Find where the given text appears and provide that cell's center as (X, Y) coordinate. 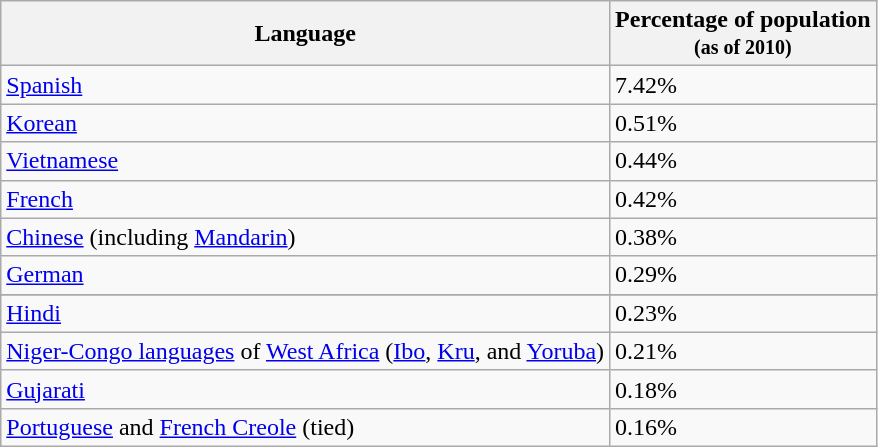
0.44% (744, 161)
0.21% (744, 351)
Korean (306, 123)
Language (306, 34)
Niger-Congo languages of West Africa (Ibo, Kru, and Yoruba) (306, 351)
Chinese (including Mandarin) (306, 237)
Vietnamese (306, 161)
Spanish (306, 85)
French (306, 199)
Hindi (306, 313)
Gujarati (306, 389)
0.16% (744, 427)
German (306, 275)
Percentage of population(as of 2010) (744, 34)
0.42% (744, 199)
0.18% (744, 389)
0.38% (744, 237)
0.29% (744, 275)
Portuguese and French Creole (tied) (306, 427)
0.51% (744, 123)
7.42% (744, 85)
0.23% (744, 313)
